For the text-containing cell, return its midpoint in (x, y) coordinate format. 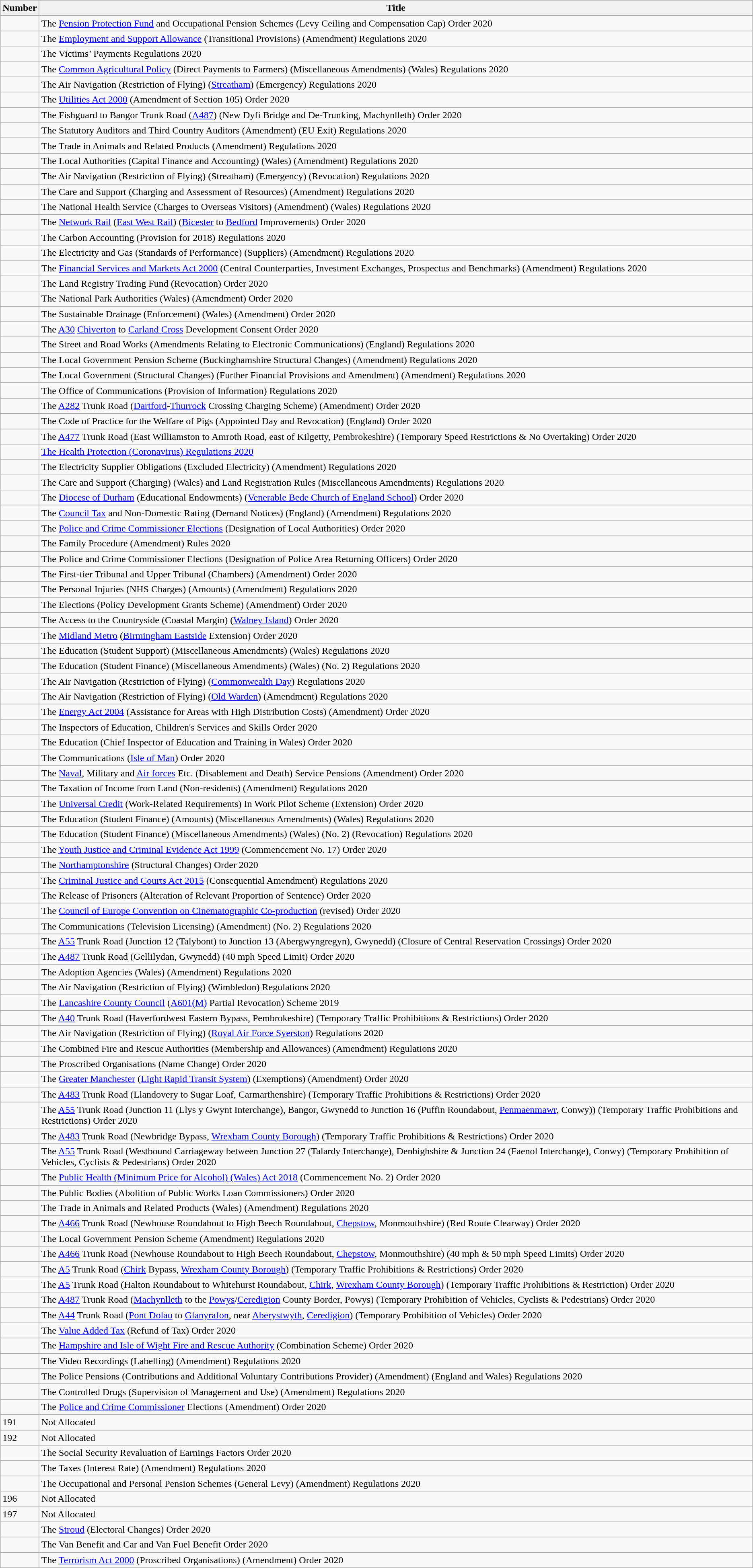
The Care and Support (Charging) (Wales) and Land Registration Rules (Miscellaneous Amendments) Regulations 2020 (396, 482)
The A487 Trunk Road (Machynlleth to the Powys/Ceredigion County Border, Powys) (Temporary Prohibition of Vehicles, Cyclists & Pedestrians) Order 2020 (396, 1300)
The Family Procedure (Amendment) Rules 2020 (396, 544)
The Police and Crime Commissioner Elections (Amendment) Order 2020 (396, 1407)
The Air Navigation (Restriction of Flying) (Commonwealth Day) Regulations 2020 (396, 681)
The Elections (Policy Development Grants Scheme) (Amendment) Order 2020 (396, 605)
The A5 Trunk Road (Chirk Bypass, Wrexham County Borough) (Temporary Traffic Prohibitions & Restrictions) Order 2020 (396, 1269)
The Terrorism Act 2000 (Proscribed Organisations) (Amendment) Order 2020 (396, 1560)
Title (396, 8)
The Controlled Drugs (Supervision of Management and Use) (Amendment) Regulations 2020 (396, 1391)
The Care and Support (Charging and Assessment of Resources) (Amendment) Regulations 2020 (396, 192)
The Hampshire and Isle of Wight Fire and Rescue Authority (Combination Scheme) Order 2020 (396, 1346)
The Street and Road Works (Amendments Relating to Electronic Communications) (England) Regulations 2020 (396, 345)
The Midland Metro (Birmingham Eastside Extension) Order 2020 (396, 635)
The Local Authorities (Capital Finance and Accounting) (Wales) (Amendment) Regulations 2020 (396, 161)
The A466 Trunk Road (Newhouse Roundabout to High Beech Roundabout, Chepstow, Monmouthshire) (40 mph & 50 mph Speed Limits) Order 2020 (396, 1254)
Number (20, 8)
The Diocese of Durham (Educational Endowments) (Venerable Bede Church of England School) Order 2020 (396, 498)
The Naval, Military and Air forces Etc. (Disablement and Death) Service Pensions (Amendment) Order 2020 (396, 773)
The Taxes (Interest Rate) (Amendment) Regulations 2020 (396, 1468)
The Access to the Countryside (Coastal Margin) (Walney Island) Order 2020 (396, 620)
The Trade in Animals and Related Products (Wales) (Amendment) Regulations 2020 (396, 1208)
The A282 Trunk Road (Dartford-Thurrock Crossing Charging Scheme) (Amendment) Order 2020 (396, 406)
The Air Navigation (Restriction of Flying) (Royal Air Force Syerston) Regulations 2020 (396, 1033)
The Sustainable Drainage (Enforcement) (Wales) (Amendment) Order 2020 (396, 314)
The Education (Student Finance) (Miscellaneous Amendments) (Wales) (No. 2) (Revocation) Regulations 2020 (396, 834)
The Occupational and Personal Pension Schemes (General Levy) (Amendment) Regulations 2020 (396, 1484)
The A466 Trunk Road (Newhouse Roundabout to High Beech Roundabout, Chepstow, Monmouthshire) (Red Route Clearway) Order 2020 (396, 1223)
The Education (Student Finance) (Amounts) (Miscellaneous Amendments) (Wales) Regulations 2020 (396, 819)
The A477 Trunk Road (East Williamston to Amroth Road, east of Kilgetty, Pembrokeshire) (Temporary Speed Restrictions & No Overtaking) Order 2020 (396, 436)
The Air Navigation (Restriction of Flying) (Streatham) (Emergency) Regulations 2020 (396, 84)
The Stroud (Electoral Changes) Order 2020 (396, 1529)
192 (20, 1437)
The Education (Student Support) (Miscellaneous Amendments) (Wales) Regulations 2020 (396, 651)
The Personal Injuries (NHS Charges) (Amounts) (Amendment) Regulations 2020 (396, 589)
The Release of Prisoners (Alteration of Relevant Proportion of Sentence) Order 2020 (396, 895)
The Statutory Auditors and Third Country Auditors (Amendment) (EU Exit) Regulations 2020 (396, 130)
The Land Registry Trading Fund (Revocation) Order 2020 (396, 283)
The First-tier Tribunal and Upper Tribunal (Chambers) (Amendment) Order 2020 (396, 574)
The Pension Protection Fund and Occupational Pension Schemes (Levy Ceiling and Compensation Cap) Order 2020 (396, 23)
The Communications (Television Licensing) (Amendment) (No. 2) Regulations 2020 (396, 926)
The Combined Fire and Rescue Authorities (Membership and Allowances) (Amendment) Regulations 2020 (396, 1049)
The National Health Service (Charges to Overseas Visitors) (Amendment) (Wales) Regulations 2020 (396, 207)
The A483 Trunk Road (Llandovery to Sugar Loaf, Carmarthenshire) (Temporary Traffic Prohibitions & Restrictions) Order 2020 (396, 1094)
The Value Added Tax (Refund of Tax) Order 2020 (396, 1330)
The Local Government Pension Scheme (Buckinghamshire Structural Changes) (Amendment) Regulations 2020 (396, 360)
The Inspectors of Education, Children's Services and Skills Order 2020 (396, 727)
The Code of Practice for the Welfare of Pigs (Appointed Day and Revocation) (England) Order 2020 (396, 421)
The Education (Student Finance) (Miscellaneous Amendments) (Wales) (No. 2) Regulations 2020 (396, 666)
The Trade in Animals and Related Products (Amendment) Regulations 2020 (396, 146)
The Greater Manchester (Light Rapid Transit System) (Exemptions) (Amendment) Order 2020 (396, 1079)
The Victims’ Payments Regulations 2020 (396, 54)
The A483 Trunk Road (Newbridge Bypass, Wrexham County Borough) (Temporary Traffic Prohibitions & Restrictions) Order 2020 (396, 1136)
The Energy Act 2004 (Assistance for Areas with High Distribution Costs) (Amendment) Order 2020 (396, 712)
The A40 Trunk Road (Haverfordwest Eastern Bypass, Pembrokeshire) (Temporary Traffic Prohibitions & Restrictions) Order 2020 (396, 1018)
The Proscribed Organisations (Name Change) Order 2020 (396, 1064)
The National Park Authorities (Wales) (Amendment) Order 2020 (396, 299)
The Taxation of Income from Land (Non-residents) (Amendment) Regulations 2020 (396, 788)
197 (20, 1514)
The Financial Services and Markets Act 2000 (Central Counterparties, Investment Exchanges, Prospectus and Benchmarks) (Amendment) Regulations 2020 (396, 268)
The Health Protection (Coronavirus) Regulations 2020 (396, 452)
The Video Recordings (Labelling) (Amendment) Regulations 2020 (396, 1361)
The Employment and Support Allowance (Transitional Provisions) (Amendment) Regulations 2020 (396, 39)
The A44 Trunk Road (Pont Dolau to Glanyrafon, near Aberystwyth, Ceredigion) (Temporary Prohibition of Vehicles) Order 2020 (396, 1315)
The Public Bodies (Abolition of Public Works Loan Commissioners) Order 2020 (396, 1193)
The Youth Justice and Criminal Evidence Act 1999 (Commencement No. 17) Order 2020 (396, 850)
The Criminal Justice and Courts Act 2015 (Consequential Amendment) Regulations 2020 (396, 880)
The A487 Trunk Road (Gellilydan, Gwynedd) (40 mph Speed Limit) Order 2020 (396, 957)
The Air Navigation (Restriction of Flying) (Wimbledon) Regulations 2020 (396, 987)
The Adoption Agencies (Wales) (Amendment) Regulations 2020 (396, 972)
The Council Tax and Non-Domestic Rating (Demand Notices) (England) (Amendment) Regulations 2020 (396, 513)
The Police Pensions (Contributions and Additional Voluntary Contributions Provider) (Amendment) (England and Wales) Regulations 2020 (396, 1376)
The Police and Crime Commissioner Elections (Designation of Police Area Returning Officers) Order 2020 (396, 559)
The Air Navigation (Restriction of Flying) (Old Warden) (Amendment) Regulations 2020 (396, 697)
The Local Government (Structural Changes) (Further Financial Provisions and Amendment) (Amendment) Regulations 2020 (396, 375)
The A55 Trunk Road (Junction 12 (Talybont) to Junction 13 (Abergwyngregyn), Gwynedd) (Closure of Central Reservation Crossings) Order 2020 (396, 942)
The Electricity Supplier Obligations (Excluded Electricity) (Amendment) Regulations 2020 (396, 467)
The Local Government Pension Scheme (Amendment) Regulations 2020 (396, 1239)
196 (20, 1499)
The Universal Credit (Work-Related Requirements) In Work Pilot Scheme (Extension) Order 2020 (396, 804)
The Carbon Accounting (Provision for 2018) Regulations 2020 (396, 238)
The Police and Crime Commissioner Elections (Designation of Local Authorities) Order 2020 (396, 528)
The Common Agricultural Policy (Direct Payments to Farmers) (Miscellaneous Amendments) (Wales) Regulations 2020 (396, 69)
The Northamptonshire (Structural Changes) Order 2020 (396, 865)
The Education (Chief Inspector of Education and Training in Wales) Order 2020 (396, 743)
The Office of Communications (Provision of Information) Regulations 2020 (396, 390)
The A30 Chiverton to Carland Cross Development Consent Order 2020 (396, 329)
The Communications (Isle of Man) Order 2020 (396, 758)
The Utilities Act 2000 (Amendment of Section 105) Order 2020 (396, 100)
The Network Rail (East West Rail) (Bicester to Bedford Improvements) Order 2020 (396, 222)
The Air Navigation (Restriction of Flying) (Streatham) (Emergency) (Revocation) Regulations 2020 (396, 176)
The Electricity and Gas (Standards of Performance) (Suppliers) (Amendment) Regulations 2020 (396, 253)
The Public Health (Minimum Price for Alcohol) (Wales) Act 2018 (Commencement No. 2) Order 2020 (396, 1177)
The Council of Europe Convention on Cinematographic Co-production (revised) Order 2020 (396, 911)
The Lancashire County Council (A601(M) Partial Revocation) Scheme 2019 (396, 1003)
191 (20, 1422)
The Fishguard to Bangor Trunk Road (A487) (New Dyfi Bridge and De-Trunking, Machynlleth) Order 2020 (396, 115)
The Social Security Revaluation of Earnings Factors Order 2020 (396, 1453)
The Van Benefit and Car and Van Fuel Benefit Order 2020 (396, 1545)
